For the text-containing cell, return its midpoint in [x, y] coordinate format. 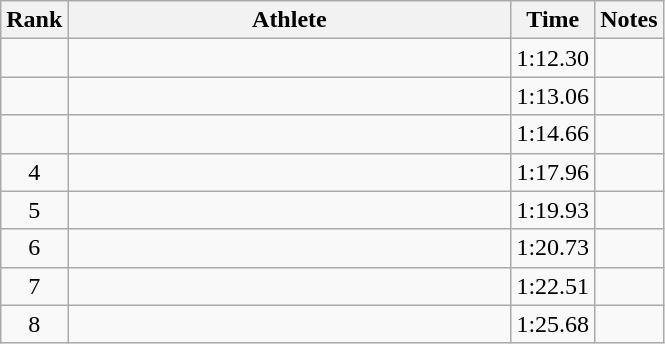
1:13.06 [553, 96]
8 [34, 324]
1:22.51 [553, 286]
4 [34, 172]
1:25.68 [553, 324]
Time [553, 20]
1:12.30 [553, 58]
1:19.93 [553, 210]
1:14.66 [553, 134]
Athlete [290, 20]
7 [34, 286]
1:20.73 [553, 248]
1:17.96 [553, 172]
6 [34, 248]
5 [34, 210]
Rank [34, 20]
Notes [629, 20]
